Identify which cell holds the provided text, then report its (X, Y) central coordinate. 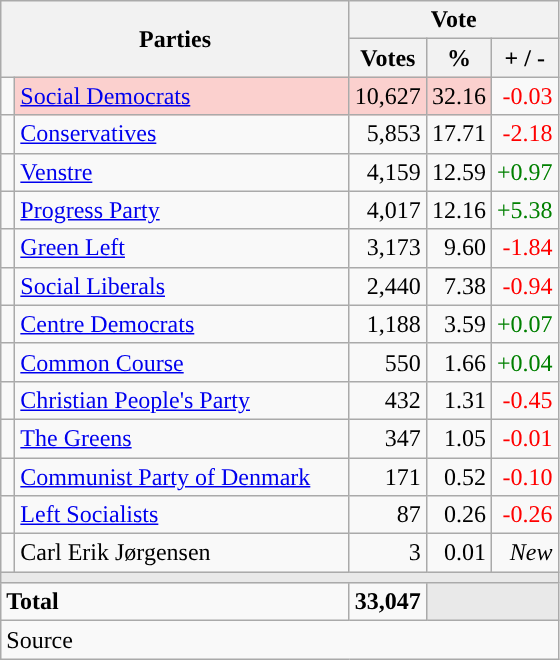
-2.18 (524, 134)
Communist Party of Denmark (182, 477)
-0.26 (524, 515)
12.16 (458, 210)
87 (388, 515)
+5.38 (524, 210)
9.60 (458, 248)
3,173 (388, 248)
5,853 (388, 134)
-0.01 (524, 438)
2,440 (388, 286)
550 (388, 362)
-1.84 (524, 248)
Venstre (182, 172)
10,627 (388, 96)
Total (176, 602)
0.52 (458, 477)
Vote (454, 20)
7.38 (458, 286)
347 (388, 438)
17.71 (458, 134)
Common Course (182, 362)
Christian People's Party (182, 400)
3 (388, 553)
1.31 (458, 400)
% (458, 58)
12.59 (458, 172)
Conservatives (182, 134)
32.16 (458, 96)
0.26 (458, 515)
1.05 (458, 438)
Carl Erik Jørgensen (182, 553)
432 (388, 400)
Centre Democrats (182, 324)
-0.94 (524, 286)
3.59 (458, 324)
+ / - (524, 58)
0.01 (458, 553)
1.66 (458, 362)
-0.10 (524, 477)
Progress Party (182, 210)
Source (280, 640)
Social Liberals (182, 286)
33,047 (388, 602)
+0.04 (524, 362)
4,159 (388, 172)
Votes (388, 58)
-0.03 (524, 96)
+0.07 (524, 324)
+0.97 (524, 172)
1,188 (388, 324)
Social Democrats (182, 96)
The Greens (182, 438)
171 (388, 477)
Green Left (182, 248)
4,017 (388, 210)
-0.45 (524, 400)
Left Socialists (182, 515)
New (524, 553)
Parties (176, 39)
